Detect which cell encompasses the target text, then output its (x, y) center coordinate. 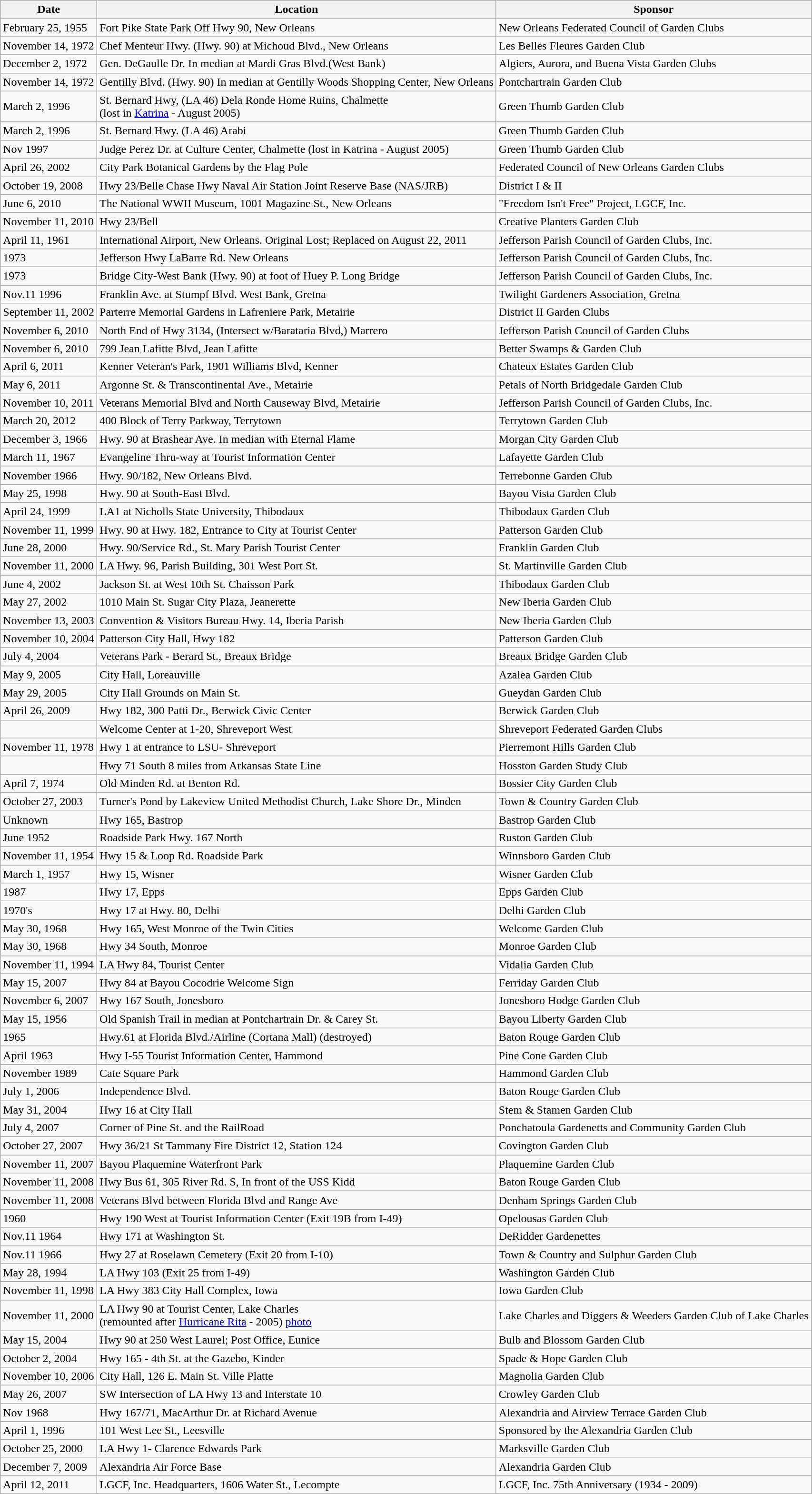
Bridge City-West Bank (Hwy. 90) at foot of Huey P. Long Bridge (297, 276)
November 10, 2006 (49, 1376)
Iowa Garden Club (654, 1291)
Town & Country Garden Club (654, 801)
April 7, 1974 (49, 783)
Hwy. 90 at Hwy. 182, Entrance to City at Tourist Center (297, 530)
Hwy.61 at Florida Blvd./Airline (Cortana Mall) (destroyed) (297, 1037)
Terrytown Garden Club (654, 421)
Hammond Garden Club (654, 1073)
Date (49, 10)
Nov.11 1966 (49, 1255)
Jefferson Parish Council of Garden Clubs (654, 330)
Federated Council of New Orleans Garden Clubs (654, 167)
Les Belles Fleures Garden Club (654, 46)
St. Bernard Hwy. (LA 46) Arabi (297, 131)
Convention & Visitors Bureau Hwy. 14, Iberia Parish (297, 620)
Hwy 71 South 8 miles from Arkansas State Line (297, 765)
LA Hwy 1- Clarence Edwards Park (297, 1449)
Hwy 165 - 4th St. at the Gazebo, Kinder (297, 1358)
Pine Cone Garden Club (654, 1055)
Hwy 190 West at Tourist Information Center (Exit 19B from I-49) (297, 1218)
400 Block of Terry Parkway, Terrytown (297, 421)
The National WWII Museum, 1001 Magazine St., New Orleans (297, 203)
LA Hwy 84, Tourist Center (297, 965)
Hwy 17 at Hwy. 80, Delhi (297, 910)
Nov.11 1964 (49, 1236)
December 2, 1972 (49, 64)
Bastrop Garden Club (654, 819)
Roadside Park Hwy. 167 North (297, 838)
Terrebonne Garden Club (654, 475)
May 15, 2007 (49, 983)
Lake Charles and Diggers & Weeders Garden Club of Lake Charles (654, 1315)
District II Garden Clubs (654, 312)
Plaquemine Garden Club (654, 1164)
May 26, 2007 (49, 1394)
June 4, 2002 (49, 584)
Hwy 23/Bell (297, 221)
Bayou Liberty Garden Club (654, 1019)
Fort Pike State Park Off Hwy 90, New Orleans (297, 28)
St. Bernard Hwy, (LA 46) Dela Ronde Home Ruins, Chalmette(lost in Katrina - August 2005) (297, 107)
May 6, 2011 (49, 385)
Nov 1997 (49, 149)
LA Hwy 103 (Exit 25 from I-49) (297, 1273)
St. Martinville Garden Club (654, 566)
March 1, 1957 (49, 874)
Hwy 23/Belle Chase Hwy Naval Air Station Joint Reserve Base (NAS/JRB) (297, 185)
1965 (49, 1037)
Corner of Pine St. and the RailRoad (297, 1128)
LA Hwy. 96, Parish Building, 301 West Port St. (297, 566)
"Freedom Isn't Free" Project, LGCF, Inc. (654, 203)
Hwy 15 & Loop Rd. Roadside Park (297, 856)
Vidalia Garden Club (654, 965)
Better Swamps & Garden Club (654, 349)
July 4, 2004 (49, 657)
Argonne St. & Transcontinental Ave., Metairie (297, 385)
July 1, 2006 (49, 1091)
799 Jean Lafitte Blvd, Jean Lafitte (297, 349)
Franklin Ave. at Stumpf Blvd. West Bank, Gretna (297, 294)
Hwy I-55 Tourist Information Center, Hammond (297, 1055)
Denham Springs Garden Club (654, 1200)
Twilight Gardeners Association, Gretna (654, 294)
November 11, 1978 (49, 747)
Azalea Garden Club (654, 675)
Bulb and Blossom Garden Club (654, 1340)
Berwick Garden Club (654, 711)
April 1963 (49, 1055)
April 24, 1999 (49, 511)
Alexandria and Airview Terrace Garden Club (654, 1413)
Washington Garden Club (654, 1273)
Unknown (49, 819)
Old Minden Rd. at Benton Rd. (297, 783)
Franklin Garden Club (654, 548)
1987 (49, 892)
Hwy 15, Wisner (297, 874)
SW Intersection of LA Hwy 13 and Interstate 10 (297, 1394)
Jackson St. at West 10th St. Chaisson Park (297, 584)
May 25, 1998 (49, 493)
October 19, 2008 (49, 185)
LA Hwy 383 City Hall Complex, Iowa (297, 1291)
April 26, 2009 (49, 711)
November 1966 (49, 475)
May 15, 2004 (49, 1340)
November 6, 2007 (49, 1001)
Kenner Veteran's Park, 1901 Williams Blvd, Kenner (297, 367)
March 11, 1967 (49, 457)
Hwy. 90 at Brashear Ave. In median with Eternal Flame (297, 439)
Bayou Vista Garden Club (654, 493)
Hwy. 90/Service Rd., St. Mary Parish Tourist Center (297, 548)
Judge Perez Dr. at Culture Center, Chalmette (lost in Katrina - August 2005) (297, 149)
December 3, 1966 (49, 439)
October 2, 2004 (49, 1358)
Epps Garden Club (654, 892)
Winnsboro Garden Club (654, 856)
Pierremont Hills Garden Club (654, 747)
Chef Menteur Hwy. (Hwy. 90) at Michoud Blvd., New Orleans (297, 46)
Jefferson Hwy LaBarre Rd. New Orleans (297, 258)
Stem & Stamen Garden Club (654, 1110)
Hwy 17, Epps (297, 892)
Alexandria Garden Club (654, 1467)
Ponchatoula Gardenetts and Community Garden Club (654, 1128)
Petals of North Bridgedale Garden Club (654, 385)
Hwy. 90 at South-East Blvd. (297, 493)
April 11, 1961 (49, 239)
Shreveport Federated Garden Clubs (654, 729)
April 26, 2002 (49, 167)
Chateux Estates Garden Club (654, 367)
March 20, 2012 (49, 421)
Wisner Garden Club (654, 874)
Hwy 165, Bastrop (297, 819)
Morgan City Garden Club (654, 439)
Hwy 165, West Monroe of the Twin Cities (297, 928)
June 28, 2000 (49, 548)
Veterans Memorial Blvd and North Causeway Blvd, Metairie (297, 403)
Hwy 36/21 St Tammany Fire District 12, Station 124 (297, 1146)
September 11, 2002 (49, 312)
Opelousas Garden Club (654, 1218)
Hwy 182, 300 Patti Dr., Berwick Civic Center (297, 711)
Hosston Garden Study Club (654, 765)
Hwy 171 at Washington St. (297, 1236)
June 6, 2010 (49, 203)
101 West Lee St., Leesville (297, 1431)
District I & II (654, 185)
Location (297, 10)
April 12, 2011 (49, 1485)
Marksville Garden Club (654, 1449)
Hwy. 90/182, New Orleans Blvd. (297, 475)
November 11, 1994 (49, 965)
LA1 at Nicholls State University, Thibodaux (297, 511)
Hwy 84 at Bayou Cocodrie Welcome Sign (297, 983)
Sponsored by the Alexandria Garden Club (654, 1431)
Delhi Garden Club (654, 910)
New Orleans Federated Council of Garden Clubs (654, 28)
May 27, 2002 (49, 602)
October 27, 2007 (49, 1146)
May 9, 2005 (49, 675)
Algiers, Aurora, and Buena Vista Garden Clubs (654, 64)
DeRidder Gardenettes (654, 1236)
Creative Planters Garden Club (654, 221)
November 11, 1954 (49, 856)
City Park Botanical Gardens by the Flag Pole (297, 167)
November 13, 2003 (49, 620)
Jonesboro Hodge Garden Club (654, 1001)
Patterson City Hall, Hwy 182 (297, 638)
LGCF, Inc. Headquarters, 1606 Water St., Lecompte (297, 1485)
Nov.11 1996 (49, 294)
1970's (49, 910)
Old Spanish Trail in median at Pontchartrain Dr. & Carey St. (297, 1019)
November 11, 1999 (49, 530)
Gentilly Blvd. (Hwy. 90) In median at Gentilly Woods Shopping Center, New Orleans (297, 82)
Cate Square Park (297, 1073)
Hwy 34 South, Monroe (297, 946)
Alexandria Air Force Base (297, 1467)
Hwy 1 at entrance to LSU- Shreveport (297, 747)
Town & Country and Sulphur Garden Club (654, 1255)
Ferriday Garden Club (654, 983)
Ruston Garden Club (654, 838)
Welcome Center at 1-20, Shreveport West (297, 729)
Hwy 167 South, Jonesboro (297, 1001)
1010 Main St. Sugar City Plaza, Jeanerette (297, 602)
City Hall Grounds on Main St. (297, 693)
June 1952 (49, 838)
April 6, 2011 (49, 367)
Veterans Blvd between Florida Blvd and Range Ave (297, 1200)
November 11, 2007 (49, 1164)
Hwy 16 at City Hall (297, 1110)
May 31, 2004 (49, 1110)
Veterans Park - Berard St., Breaux Bridge (297, 657)
Evangeline Thru-way at Tourist Information Center (297, 457)
November 10, 2011 (49, 403)
LGCF, Inc. 75th Anniversary (1934 - 2009) (654, 1485)
Spade & Hope Garden Club (654, 1358)
Breaux Bridge Garden Club (654, 657)
Magnolia Garden Club (654, 1376)
Nov 1968 (49, 1413)
Sponsor (654, 10)
October 25, 2000 (49, 1449)
November 10, 2004 (49, 638)
Gen. DeGaulle Dr. In median at Mardi Gras Blvd.(West Bank) (297, 64)
North End of Hwy 3134, (Intersect w/Barataria Blvd,) Marrero (297, 330)
Gueydan Garden Club (654, 693)
Pontchartrain Garden Club (654, 82)
1960 (49, 1218)
November 1989 (49, 1073)
International Airport, New Orleans. Original Lost; Replaced on August 22, 2011 (297, 239)
LA Hwy 90 at Tourist Center, Lake Charles(remounted after Hurricane Rita - 2005) photo (297, 1315)
July 4, 2007 (49, 1128)
Hwy 27 at Roselawn Cemetery (Exit 20 from I-10) (297, 1255)
Hwy 90 at 250 West Laurel; Post Office, Eunice (297, 1340)
May 15, 1956 (49, 1019)
December 7, 2009 (49, 1467)
April 1, 1996 (49, 1431)
Monroe Garden Club (654, 946)
Parterre Memorial Gardens in Lafreniere Park, Metairie (297, 312)
February 25, 1955 (49, 28)
Turner's Pond by Lakeview United Methodist Church, Lake Shore Dr., Minden (297, 801)
May 29, 2005 (49, 693)
Bossier City Garden Club (654, 783)
City Hall, Loreauville (297, 675)
Lafayette Garden Club (654, 457)
May 28, 1994 (49, 1273)
November 11, 2010 (49, 221)
Welcome Garden Club (654, 928)
Hwy 167/71, MacArthur Dr. at Richard Avenue (297, 1413)
City Hall, 126 E. Main St. Ville Platte (297, 1376)
Hwy Bus 61, 305 River Rd. S, In front of the USS Kidd (297, 1182)
November 11, 1998 (49, 1291)
October 27, 2003 (49, 801)
Independence Blvd. (297, 1091)
Covington Garden Club (654, 1146)
Crowley Garden Club (654, 1394)
Bayou Plaquemine Waterfront Park (297, 1164)
